Identify which cell holds the provided text, then report its (X, Y) central coordinate. 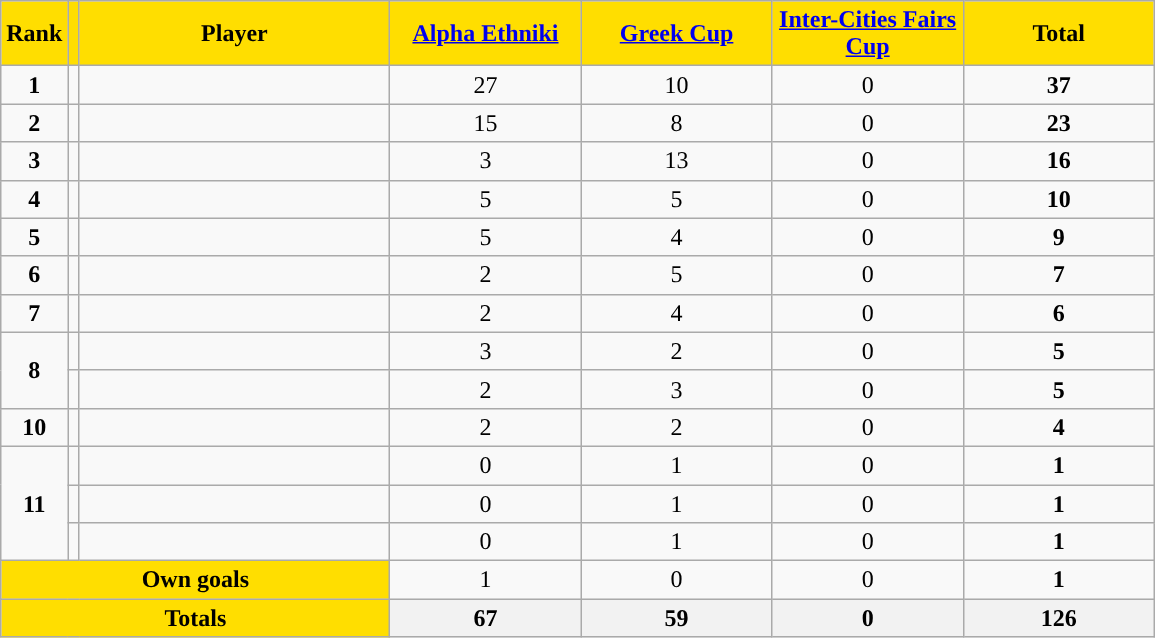
11 (34, 503)
Player (234, 34)
23 (1058, 123)
16 (1058, 161)
13 (676, 161)
Inter-Cities Fairs Cup (868, 34)
Greek Cup (676, 34)
126 (1058, 618)
9 (1058, 237)
Alpha Ethniki (486, 34)
Rank (34, 34)
37 (1058, 85)
Own goals (196, 580)
15 (486, 123)
Totals (196, 618)
Total (1058, 34)
59 (676, 618)
67 (486, 618)
27 (486, 85)
